Return (X, Y) of the center of cell containing provided text 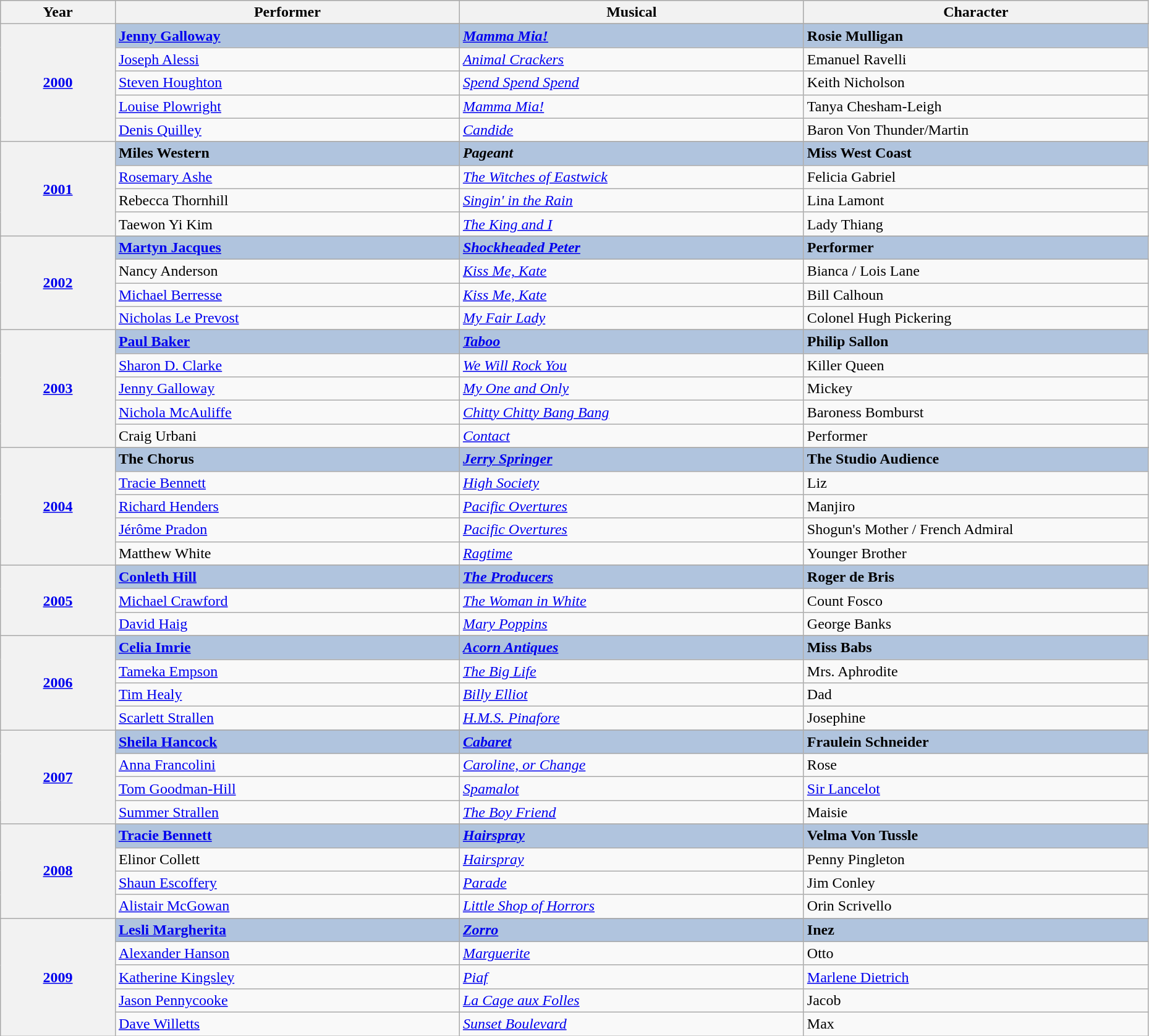
Rosie Mulligan (975, 36)
Emanuel Ravelli (975, 59)
Chitty Chitty Bang Bang (632, 412)
Orin Scrivello (975, 906)
Spamalot (632, 789)
Sunset Boulevard (632, 1024)
Candide (632, 130)
Nancy Anderson (287, 271)
Celia Imrie (287, 647)
2008 (58, 871)
2004 (58, 506)
H.M.S. Pinafore (632, 718)
2002 (58, 282)
Dad (975, 695)
Steven Houghton (287, 83)
Acorn Antiques (632, 647)
Sharon D. Clarke (287, 365)
Lesli Margherita (287, 930)
Craig Urbani (287, 436)
Killer Queen (975, 365)
Anna Francolini (287, 765)
The Chorus (287, 459)
Mary Poppins (632, 624)
Lady Thiang (975, 224)
Ragtime (632, 553)
The Woman in White (632, 600)
Little Shop of Horrors (632, 906)
Matthew White (287, 553)
Scarlett Strallen (287, 718)
Liz (975, 483)
Rosemary Ashe (287, 177)
Taewon Yi Kim (287, 224)
Sheila Hancock (287, 742)
Miss West Coast (975, 153)
Lina Lamont (975, 200)
Zorro (632, 930)
Bianca / Lois Lane (975, 271)
The Producers (632, 577)
Jérôme Pradon (287, 530)
Philip Sallon (975, 342)
The Witches of Eastwick (632, 177)
Denis Quilley (287, 130)
Inez (975, 930)
Summer Strallen (287, 812)
Contact (632, 436)
Nicholas Le Prevost (287, 318)
La Cage aux Folles (632, 1000)
Martyn Jacques (287, 247)
Jim Conley (975, 883)
Velma Von Tussle (975, 836)
The Boy Friend (632, 812)
Conleth Hill (287, 577)
2000 (58, 83)
Animal Crackers (632, 59)
Shaun Escoffery (287, 883)
Sir Lancelot (975, 789)
Richard Henders (287, 506)
Jerry Springer (632, 459)
Tanya Chesham-Leigh (975, 106)
Pageant (632, 153)
The Big Life (632, 671)
Alistair McGowan (287, 906)
2006 (58, 682)
Penny Pingleton (975, 859)
Mickey (975, 389)
2009 (58, 977)
Otto (975, 953)
2003 (58, 389)
Elinor Collett (287, 859)
Manjiro (975, 506)
Fraulein Schneider (975, 742)
Miles Western (287, 153)
My Fair Lady (632, 318)
Nichola McAuliffe (287, 412)
Katherine Kingsley (287, 977)
Jacob (975, 1000)
Shockheaded Peter (632, 247)
Baroness Bomburst (975, 412)
Colonel Hugh Pickering (975, 318)
Baron Von Thunder/Martin (975, 130)
Tom Goodman-Hill (287, 789)
Rose (975, 765)
Michael Crawford (287, 600)
Bill Calhoun (975, 295)
Singin' in the Rain (632, 200)
Parade (632, 883)
Mrs. Aphrodite (975, 671)
Musical (632, 12)
Spend Spend Spend (632, 83)
Marguerite (632, 953)
Roger de Bris (975, 577)
George Banks (975, 624)
Cabaret (632, 742)
We Will Rock You (632, 365)
Caroline, or Change (632, 765)
Jason Pennycooke (287, 1000)
High Society (632, 483)
Paul Baker (287, 342)
David Haig (287, 624)
Piaf (632, 977)
The Studio Audience (975, 459)
Miss Babs (975, 647)
Dave Willetts (287, 1024)
2001 (58, 189)
Character (975, 12)
Max (975, 1024)
Louise Plowright (287, 106)
Younger Brother (975, 553)
Count Fosco (975, 600)
Joseph Alessi (287, 59)
Alexander Hanson (287, 953)
Michael Berresse (287, 295)
Marlene Dietrich (975, 977)
Josephine (975, 718)
Felicia Gabriel (975, 177)
Tameka Empson (287, 671)
Year (58, 12)
Keith Nicholson (975, 83)
The King and I (632, 224)
Tim Healy (287, 695)
Rebecca Thornhill (287, 200)
Taboo (632, 342)
Shogun's Mother / French Admiral (975, 530)
Maisie (975, 812)
2005 (58, 600)
My One and Only (632, 389)
2007 (58, 777)
Billy Elliot (632, 695)
